Identify which cell holds the provided text, then report its (x, y) central coordinate. 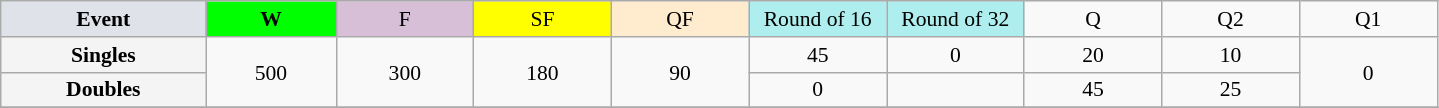
Round of 16 (818, 19)
QF (680, 19)
Round of 32 (955, 19)
Q2 (1231, 19)
Q (1093, 19)
10 (1231, 55)
Doubles (104, 90)
Q1 (1368, 19)
F (405, 19)
300 (405, 72)
90 (680, 72)
Singles (104, 55)
Event (104, 19)
500 (271, 72)
25 (1231, 90)
20 (1093, 55)
W (271, 19)
180 (543, 72)
SF (543, 19)
